Search for the cell housing the specified text and yield its [X, Y] center coordinate. 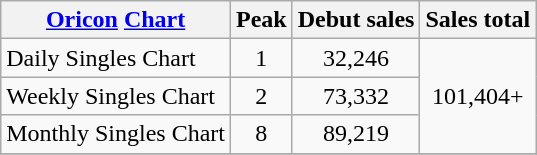
Weekly Singles Chart [116, 96]
1 [261, 58]
2 [261, 96]
32,246 [356, 58]
Daily Singles Chart [116, 58]
Peak [261, 20]
Monthly Singles Chart [116, 134]
Sales total [478, 20]
Debut sales [356, 20]
8 [261, 134]
Oricon Chart [116, 20]
101,404+ [478, 96]
73,332 [356, 96]
89,219 [356, 134]
